Return [x, y] of the center of cell containing provided text 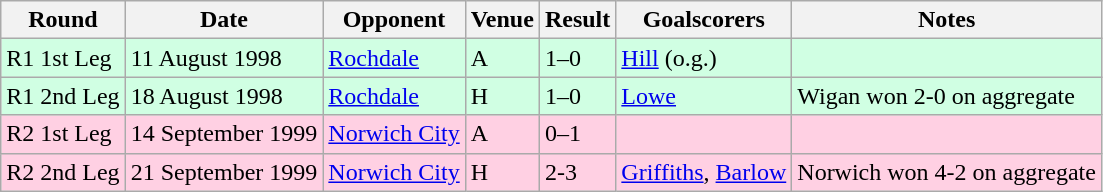
Date [224, 20]
14 September 1999 [224, 134]
Griffiths, Barlow [704, 172]
Goalscorers [704, 20]
R1 1st Leg [63, 58]
Hill (o.g.) [704, 58]
2-3 [577, 172]
11 August 1998 [224, 58]
18 August 1998 [224, 96]
Notes [947, 20]
R2 2nd Leg [63, 172]
Result [577, 20]
Wigan won 2-0 on aggregate [947, 96]
Venue [502, 20]
Opponent [394, 20]
21 September 1999 [224, 172]
0–1 [577, 134]
R1 2nd Leg [63, 96]
Norwich won 4-2 on aggregate [947, 172]
Round [63, 20]
R2 1st Leg [63, 134]
Lowe [704, 96]
